Provide the [X, Y] coordinate of the cell's center where the given text is located.  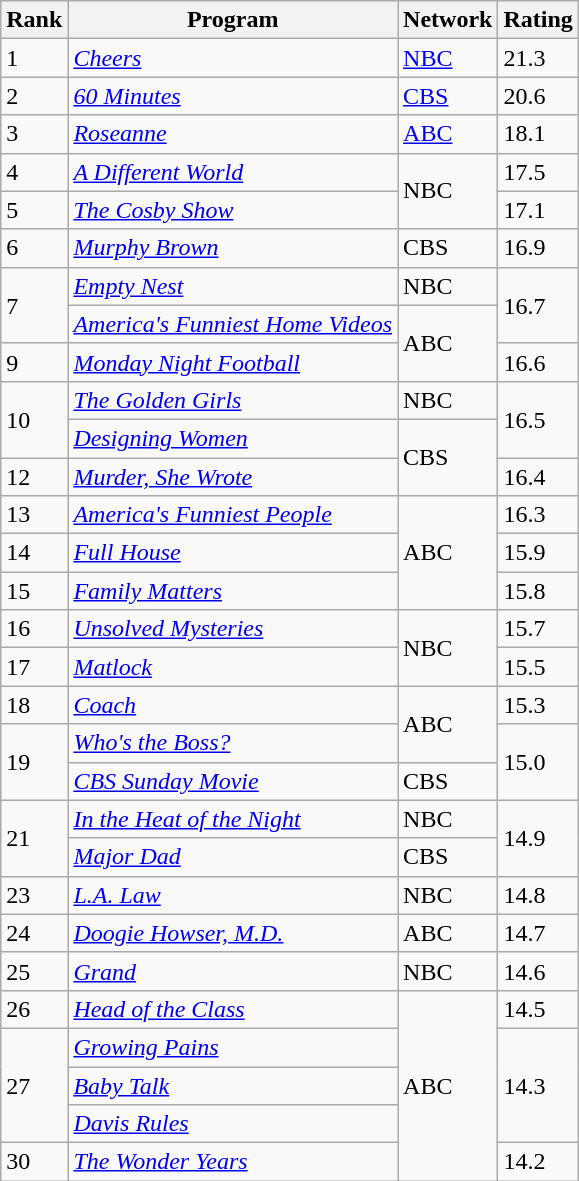
14.2 [538, 1162]
Family Matters [233, 591]
16 [34, 629]
Matlock [233, 667]
30 [34, 1162]
3 [34, 134]
18.1 [538, 134]
1 [34, 58]
15.0 [538, 762]
10 [34, 419]
14.5 [538, 1009]
Murder, She Wrote [233, 477]
Major Dad [233, 857]
16.9 [538, 248]
16.3 [538, 515]
Baby Talk [233, 1085]
23 [34, 895]
13 [34, 515]
15.9 [538, 553]
Roseanne [233, 134]
12 [34, 477]
21.3 [538, 58]
21 [34, 838]
15.8 [538, 591]
4 [34, 172]
Network [448, 20]
14.3 [538, 1085]
Cheers [233, 58]
17.5 [538, 172]
24 [34, 933]
9 [34, 362]
16.4 [538, 477]
Growing Pains [233, 1047]
L.A. Law [233, 895]
Rating [538, 20]
The Golden Girls [233, 400]
Who's the Boss? [233, 743]
2 [34, 96]
14.6 [538, 971]
The Cosby Show [233, 210]
Doogie Howser, M.D. [233, 933]
Full House [233, 553]
27 [34, 1085]
Designing Women [233, 438]
15.5 [538, 667]
6 [34, 248]
Rank [34, 20]
5 [34, 210]
19 [34, 762]
14.7 [538, 933]
Grand [233, 971]
A Different World [233, 172]
25 [34, 971]
CBS Sunday Movie [233, 781]
20.6 [538, 96]
16.7 [538, 305]
60 Minutes [233, 96]
America's Funniest People [233, 515]
Murphy Brown [233, 248]
15 [34, 591]
15.7 [538, 629]
7 [34, 305]
26 [34, 1009]
14.8 [538, 895]
16.5 [538, 419]
Coach [233, 705]
17.1 [538, 210]
14.9 [538, 838]
18 [34, 705]
15.3 [538, 705]
17 [34, 667]
Head of the Class [233, 1009]
America's Funniest Home Videos [233, 324]
Davis Rules [233, 1124]
Monday Night Football [233, 362]
In the Heat of the Night [233, 819]
Unsolved Mysteries [233, 629]
14 [34, 553]
Empty Nest [233, 286]
The Wonder Years [233, 1162]
16.6 [538, 362]
Program [233, 20]
